Pinpoint the cell where the given text exists, returning its (X, Y) midpoint coordinate. 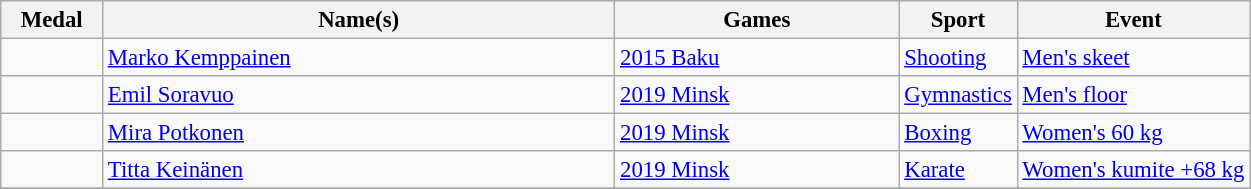
Gymnastics (958, 95)
Event (1134, 20)
Games (757, 20)
Boxing (958, 133)
Men's skeet (1134, 58)
Mira Potkonen (359, 133)
Karate (958, 170)
Titta Keinänen (359, 170)
2015 Baku (757, 58)
Emil Soravuo (359, 95)
Men's floor (1134, 95)
Sport (958, 20)
Women's kumite +68 kg (1134, 170)
Name(s) (359, 20)
Women's 60 kg (1134, 133)
Medal (52, 20)
Marko Kemppainen (359, 58)
Shooting (958, 58)
